Pinpoint the cell where the given text exists, returning its [x, y] midpoint coordinate. 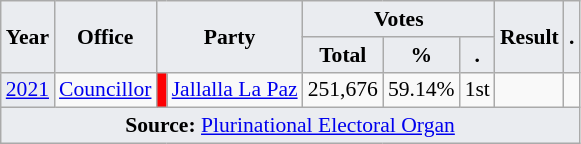
Party [230, 36]
Votes [399, 19]
Office [105, 36]
59.14% [422, 90]
Jallalla La Paz [235, 90]
2021 [28, 90]
1st [478, 90]
Councillor [105, 90]
% [422, 55]
Year [28, 36]
251,676 [343, 90]
Total [343, 55]
Source: Plurinational Electoral Organ [290, 126]
Result [530, 36]
